Identify which cell holds the provided text, then report its (x, y) central coordinate. 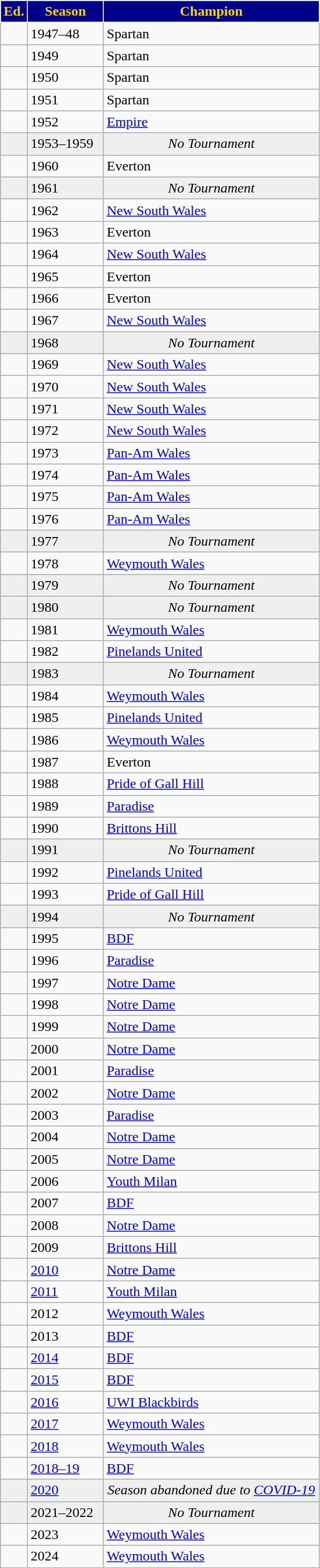
1989 (65, 806)
1978 (65, 563)
2012 (65, 1313)
1997 (65, 983)
1972 (65, 431)
1965 (65, 277)
1981 (65, 629)
1982 (65, 652)
1976 (65, 519)
2015 (65, 1380)
1966 (65, 299)
2018–19 (65, 1468)
Empire (211, 122)
2014 (65, 1358)
1999 (65, 1027)
2013 (65, 1335)
1970 (65, 387)
2021–2022 (65, 1512)
2004 (65, 1137)
2005 (65, 1159)
1973 (65, 453)
1990 (65, 828)
1991 (65, 850)
1994 (65, 916)
1962 (65, 210)
1993 (65, 894)
Champion (211, 12)
2016 (65, 1402)
2002 (65, 1093)
Season abandoned due to COVID-19 (211, 1490)
1952 (65, 122)
1961 (65, 188)
2010 (65, 1269)
2020 (65, 1490)
1980 (65, 607)
1953–1959 (65, 144)
2017 (65, 1424)
1969 (65, 365)
2008 (65, 1225)
1987 (65, 762)
2024 (65, 1556)
Season (65, 12)
2001 (65, 1071)
1986 (65, 740)
2018 (65, 1446)
2011 (65, 1291)
2003 (65, 1115)
1984 (65, 696)
1960 (65, 166)
1975 (65, 497)
1950 (65, 78)
1988 (65, 784)
2007 (65, 1203)
1977 (65, 541)
1947–48 (65, 34)
1979 (65, 585)
2009 (65, 1247)
1967 (65, 321)
1964 (65, 254)
UWI Blackbirds (211, 1402)
1963 (65, 232)
1971 (65, 409)
1974 (65, 475)
1995 (65, 938)
1992 (65, 872)
1985 (65, 718)
1949 (65, 56)
1983 (65, 674)
1996 (65, 960)
1998 (65, 1005)
2006 (65, 1181)
2023 (65, 1534)
1951 (65, 100)
2000 (65, 1049)
1968 (65, 343)
Ed. (14, 12)
